Output the [X, Y] coordinate of the center of the cell containing the given text.  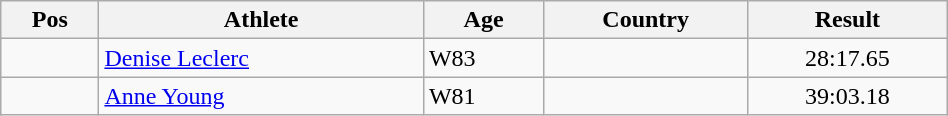
Athlete [262, 20]
Result [848, 20]
Age [483, 20]
28:17.65 [848, 58]
Denise Leclerc [262, 58]
W83 [483, 58]
Pos [50, 20]
Anne Young [262, 96]
W81 [483, 96]
39:03.18 [848, 96]
Country [646, 20]
